Provide the (x, y) coordinate of the cell's center where the given text is located.  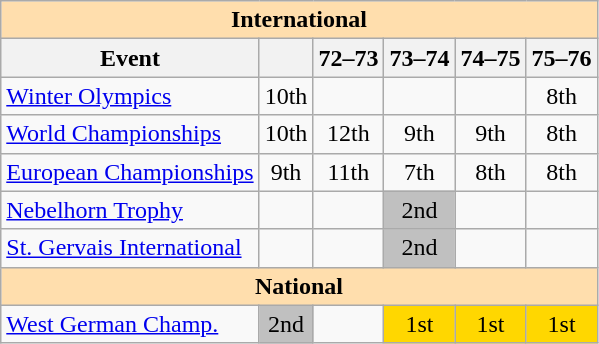
Nebelhorn Trophy (130, 210)
12th (348, 134)
National (299, 286)
11th (348, 172)
West German Champ. (130, 324)
International (299, 20)
World Championships (130, 134)
Event (130, 58)
74–75 (490, 58)
St. Gervais International (130, 248)
72–73 (348, 58)
75–76 (562, 58)
7th (420, 172)
European Championships (130, 172)
73–74 (420, 58)
Winter Olympics (130, 96)
